Return the (x, y) coordinate for the center point of the cell that contains the specified text.  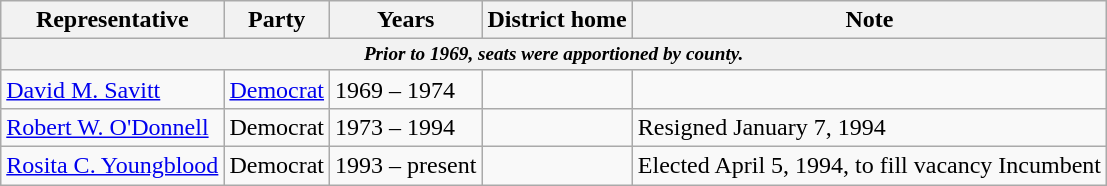
Party (277, 20)
Note (869, 20)
Elected April 5, 1994, to fill vacancy Incumbent (869, 166)
Representative (112, 20)
District home (557, 20)
Prior to 1969, seats were apportioned by county. (554, 55)
David M. Savitt (112, 89)
Resigned January 7, 1994 (869, 128)
Robert W. O'Donnell (112, 128)
Rosita C. Youngblood (112, 166)
Years (406, 20)
1969 – 1974 (406, 89)
1993 – present (406, 166)
1973 – 1994 (406, 128)
